From the cell containing the given text, extract its center point as [x, y] coordinate. 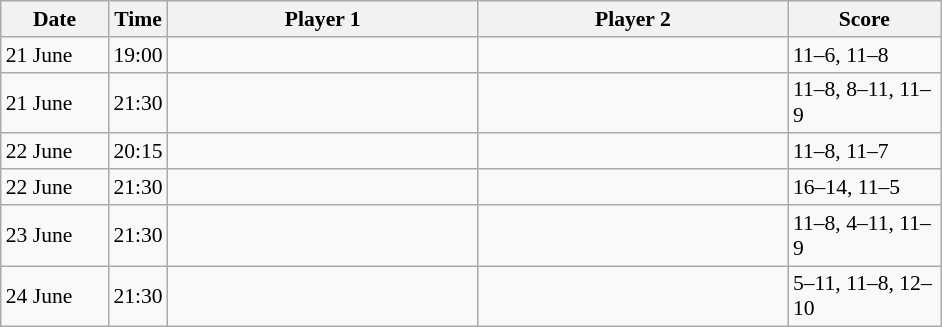
11–8, 4–11, 11–9 [864, 236]
23 June [55, 236]
Player 1 [323, 19]
24 June [55, 296]
11–8, 8–11, 11–9 [864, 102]
Score [864, 19]
Player 2 [633, 19]
19:00 [138, 55]
16–14, 11–5 [864, 187]
Date [55, 19]
20:15 [138, 152]
11–6, 11–8 [864, 55]
5–11, 11–8, 12–10 [864, 296]
11–8, 11–7 [864, 152]
Time [138, 19]
